Output the (X, Y) coordinate of the center of the cell containing the given text.  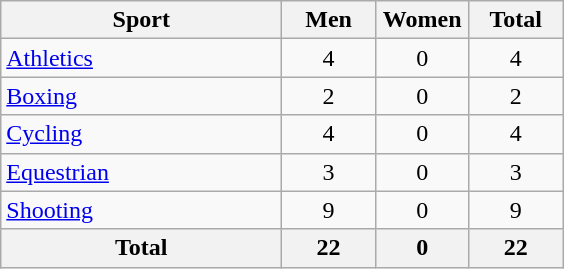
Boxing (142, 96)
Athletics (142, 58)
Cycling (142, 134)
Sport (142, 20)
Shooting (142, 210)
Women (422, 20)
Equestrian (142, 172)
Men (329, 20)
